Capture the cell that displays the provided text and extract its (x, y) central coordinate. 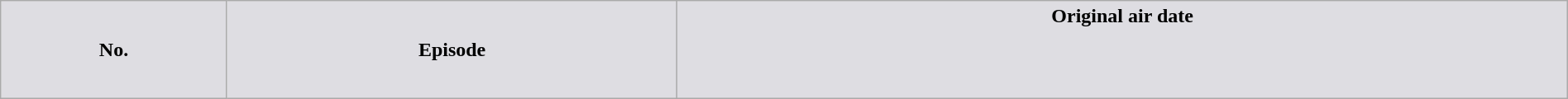
No. (114, 49)
Episode (452, 49)
Original air date (1122, 49)
